Capture the cell that displays the provided text and extract its (x, y) central coordinate. 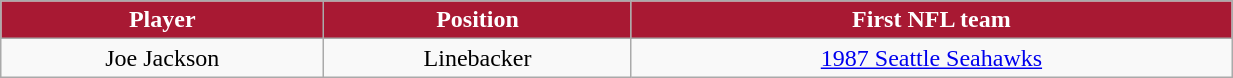
First NFL team (931, 20)
Player (162, 20)
1987 Seattle Seahawks (931, 58)
Joe Jackson (162, 58)
Position (478, 20)
Linebacker (478, 58)
